Determine the (x, y) coordinate at the center of the cell enclosing the given text.  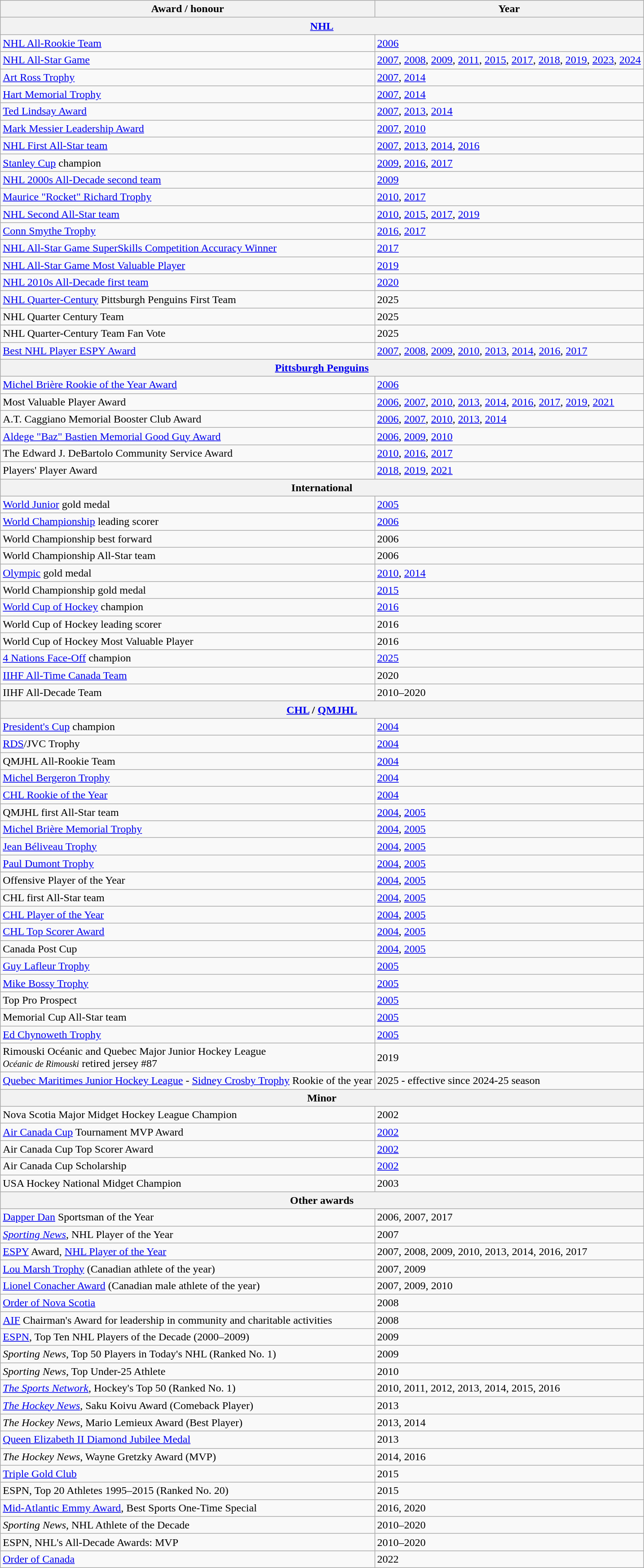
2006, 2007, 2010, 2013, 2014, 2016, 2017, 2019, 2021 (509, 402)
Hart Memorial Trophy (188, 94)
Quebec Maritimes Junior Hockey League - Sidney Crosby Trophy Rookie of the year (188, 1081)
Ted Lindsay Award (188, 111)
2010, 2016, 2017 (509, 453)
2010, 2015, 2017, 2019 (509, 214)
A.T. Caggiano Memorial Booster Club Award (188, 419)
2007, 2013, 2014, 2016 (509, 145)
ESPN, NHL's All-Decade Awards: MVP (188, 1542)
Conn Smythe Trophy (188, 231)
NHL (322, 26)
IIHF All-Decade Team (188, 692)
NHL 2010s All-Decade first team (188, 282)
ESPY Award, NHL Player of the Year (188, 1251)
President's Cup champion (188, 727)
Sporting News, NHL Player of the Year (188, 1234)
ESPN, Top Ten NHL Players of the Decade (2000–2009) (188, 1337)
The Sports Network, Hockey's Top 50 (Ranked No. 1) (188, 1388)
Maurice "Rocket" Richard Trophy (188, 197)
World Championship gold medal (188, 590)
CHL Player of the Year (188, 915)
Pittsburgh Penguins (322, 368)
Sporting News, Top Under-25 Athlete (188, 1371)
2006, 2007, 2010, 2013, 2014 (509, 419)
NHL All-Star Game (188, 60)
2025 - effective since 2024-25 season (509, 1081)
World Championship All-Star team (188, 556)
NHL All-Rookie Team (188, 43)
2014, 2016 (509, 1457)
NHL Second All-Star team (188, 214)
Nova Scotia Major Midget Hockey League Champion (188, 1115)
Best NHL Player ESPY Award (188, 351)
Michel Brière Rookie of the Year Award (188, 385)
Year (509, 9)
The Edward J. DeBartolo Community Service Award (188, 453)
NHL First All-Star team (188, 145)
Lionel Conacher Award (Canadian male athlete of the year) (188, 1286)
NHL All-Star Game SuperSkills Competition Accuracy Winner (188, 248)
Air Canada Cup Tournament MVP Award (188, 1132)
Rimouski Océanic and Quebec Major Junior Hockey LeagueOcéanic de Rimouski retired jersey #87 (188, 1058)
Top Pro Prospect (188, 1000)
Sporting News, Top 50 Players in Today's NHL (Ranked No. 1) (188, 1354)
2007, 2009 (509, 1268)
QMJHL first All-Star team (188, 812)
World Junior gold medal (188, 505)
2010, 2017 (509, 197)
The Hockey News, Wayne Gretzky Award (MVP) (188, 1457)
2006, 2007, 2017 (509, 1217)
2007, 2009, 2010 (509, 1286)
NHL Quarter Century Team (188, 317)
World Championship leading scorer (188, 522)
Jean Béliveau Trophy (188, 846)
2013, 2014 (509, 1423)
Aldege "Baz" Bastien Memorial Good Guy Award (188, 436)
2017 (509, 248)
NHL Quarter-Century Team Fan Vote (188, 334)
IIHF All-Time Canada Team (188, 675)
NHL All-Star Game Most Valuable Player (188, 265)
Offensive Player of the Year (188, 881)
Triple Gold Club (188, 1474)
ESPN, Top 20 Athletes 1995–2015 (Ranked No. 20) (188, 1491)
Michel Bergeron Trophy (188, 778)
Memorial Cup All-Star team (188, 1017)
2016, 2020 (509, 1508)
2007 (509, 1234)
Paul Dumont Trophy (188, 863)
Order of Nova Scotia (188, 1303)
The Hockey News, Saku Koivu Award (Comeback Player) (188, 1405)
Other awards (322, 1200)
QMJHL All-Rookie Team (188, 761)
Queen Elizabeth II Diamond Jubilee Medal (188, 1440)
2006, 2009, 2010 (509, 436)
NHL Quarter-Century Pittsburgh Penguins First Team (188, 300)
2010 (509, 1371)
CHL Top Scorer Award (188, 932)
2007, 2013, 2014 (509, 111)
2007, 2010 (509, 128)
World Cup of Hockey leading scorer (188, 624)
2022 (509, 1559)
2007, 2008, 2009, 2011, 2015, 2017, 2018, 2019, 2023, 2024 (509, 60)
2003 (509, 1183)
Minor (322, 1098)
Lou Marsh Trophy (Canadian athlete of the year) (188, 1268)
NHL 2000s All-Decade second team (188, 180)
4 Nations Face-Off champion (188, 658)
2018, 2019, 2021 (509, 470)
Michel Brière Memorial Trophy (188, 829)
AIF Chairman's Award for leadership in community and charitable activities (188, 1320)
Air Canada Cup Top Scorer Award (188, 1149)
Olympic gold medal (188, 573)
Mid-Atlantic Emmy Award, Best Sports One-Time Special (188, 1508)
Order of Canada (188, 1559)
2010, 2014 (509, 573)
2010, 2011, 2012, 2013, 2014, 2015, 2016 (509, 1388)
World Cup of Hockey Most Valuable Player (188, 641)
RDS/JVC Trophy (188, 744)
Most Valuable Player Award (188, 402)
The Hockey News, Mario Lemieux Award (Best Player) (188, 1423)
CHL first All-Star team (188, 898)
International (322, 487)
Stanley Cup champion (188, 163)
Ed Chynoweth Trophy (188, 1034)
World Championship best forward (188, 539)
CHL / QMJHL (322, 709)
2009, 2016, 2017 (509, 163)
Mike Bossy Trophy (188, 983)
Guy Lafleur Trophy (188, 966)
USA Hockey National Midget Champion (188, 1183)
2016, 2017 (509, 231)
Players' Player Award (188, 470)
CHL Rookie of the Year (188, 795)
Air Canada Cup Scholarship (188, 1166)
Sporting News, NHL Athlete of the Decade (188, 1525)
World Cup of Hockey champion (188, 607)
Art Ross Trophy (188, 77)
Mark Messier Leadership Award (188, 128)
Dapper Dan Sportsman of the Year (188, 1217)
Award / honour (188, 9)
Canada Post Cup (188, 949)
